From the cell containing the given text, extract its center point as [x, y] coordinate. 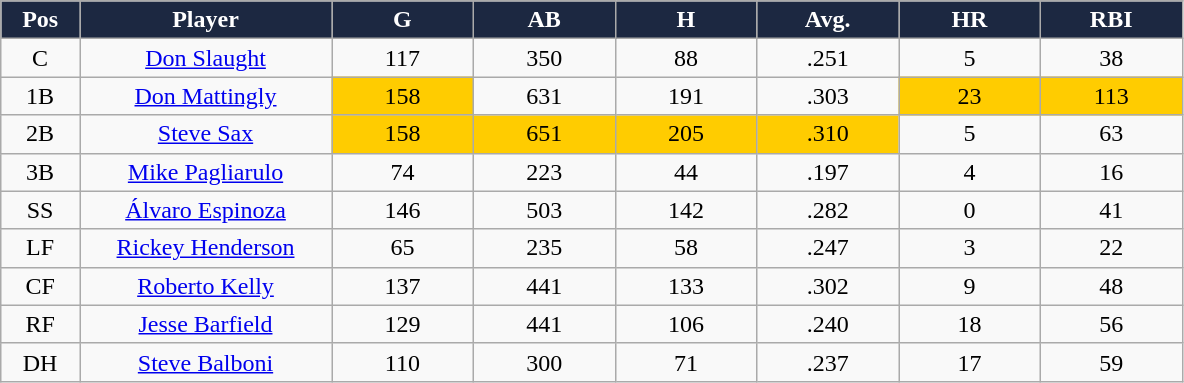
.302 [828, 286]
Roberto Kelly [206, 286]
503 [544, 210]
Steve Balboni [206, 362]
16 [1111, 172]
63 [1111, 134]
Player [206, 20]
44 [686, 172]
1B [40, 96]
137 [403, 286]
2B [40, 134]
H [686, 20]
Jesse Barfield [206, 324]
22 [1111, 248]
74 [403, 172]
3B [40, 172]
300 [544, 362]
56 [1111, 324]
350 [544, 58]
48 [1111, 286]
71 [686, 362]
Álvaro Espinoza [206, 210]
HR [970, 20]
.303 [828, 96]
.282 [828, 210]
113 [1111, 96]
223 [544, 172]
.237 [828, 362]
SS [40, 210]
106 [686, 324]
Don Slaught [206, 58]
17 [970, 362]
.240 [828, 324]
CF [40, 286]
Steve Sax [206, 134]
651 [544, 134]
41 [1111, 210]
146 [403, 210]
88 [686, 58]
Don Mattingly [206, 96]
129 [403, 324]
58 [686, 248]
G [403, 20]
38 [1111, 58]
Mike Pagliarulo [206, 172]
191 [686, 96]
.310 [828, 134]
59 [1111, 362]
RBI [1111, 20]
.247 [828, 248]
631 [544, 96]
18 [970, 324]
.197 [828, 172]
0 [970, 210]
65 [403, 248]
142 [686, 210]
AB [544, 20]
4 [970, 172]
117 [403, 58]
133 [686, 286]
110 [403, 362]
C [40, 58]
9 [970, 286]
DH [40, 362]
LF [40, 248]
.251 [828, 58]
205 [686, 134]
23 [970, 96]
235 [544, 248]
RF [40, 324]
Pos [40, 20]
Rickey Henderson [206, 248]
3 [970, 248]
Avg. [828, 20]
